Find where the given text appears and provide that cell's center as [X, Y] coordinate. 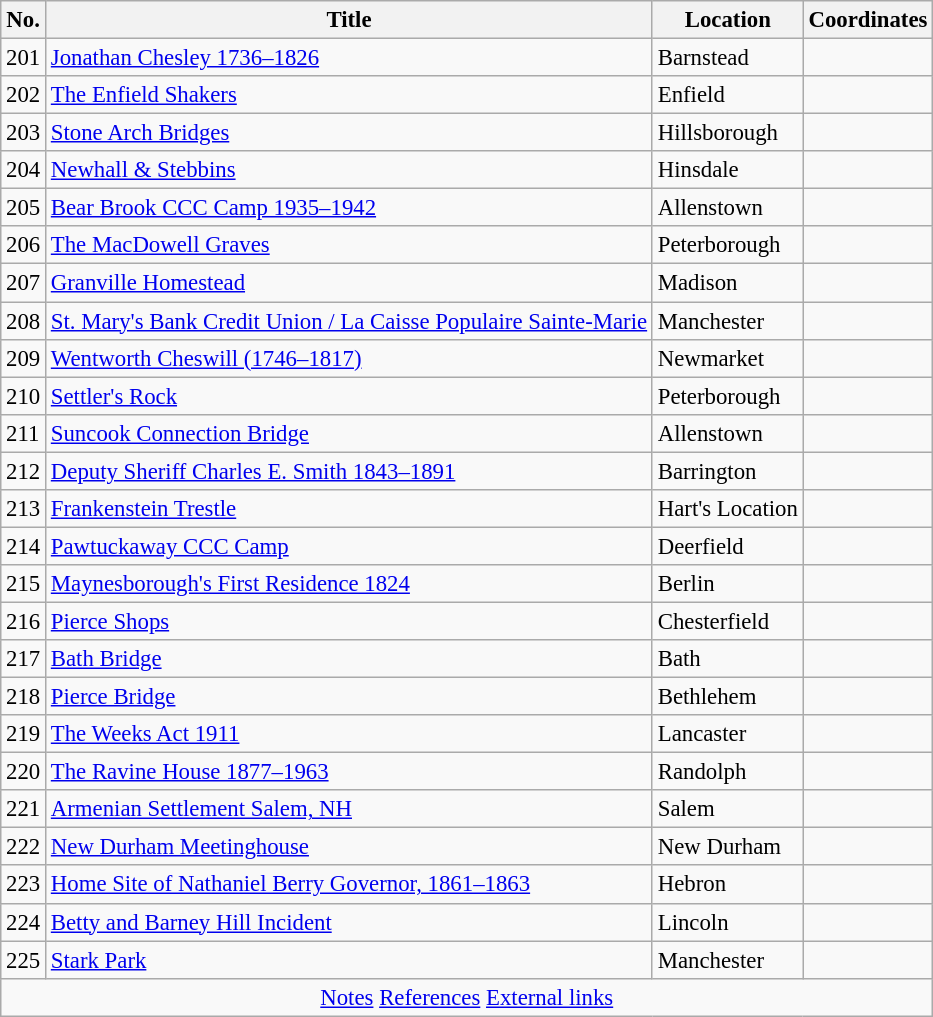
Betty and Barney Hill Incident [350, 922]
Enfield [728, 95]
Stark Park [350, 960]
217 [24, 659]
Newmarket [728, 358]
Maynesborough's First Residence 1824 [350, 584]
Hart's Location [728, 509]
New Durham Meetinghouse [350, 847]
Coordinates [868, 20]
Bethlehem [728, 697]
209 [24, 358]
212 [24, 471]
Berlin [728, 584]
220 [24, 772]
Barnstead [728, 58]
Deputy Sheriff Charles E. Smith 1843–1891 [350, 471]
Barrington [728, 471]
Frankenstein Trestle [350, 509]
213 [24, 509]
Hillsborough [728, 133]
203 [24, 133]
Lincoln [728, 922]
Stone Arch Bridges [350, 133]
Title [350, 20]
The Enfield Shakers [350, 95]
New Durham [728, 847]
Wentworth Cheswill (1746–1817) [350, 358]
No. [24, 20]
The MacDowell Graves [350, 245]
214 [24, 546]
218 [24, 697]
216 [24, 621]
Madison [728, 283]
Pierce Shops [350, 621]
Location [728, 20]
Armenian Settlement Salem, NH [350, 809]
Salem [728, 809]
224 [24, 922]
222 [24, 847]
221 [24, 809]
Notes References External links [467, 997]
Bath [728, 659]
Randolph [728, 772]
223 [24, 885]
Home Site of Nathaniel Berry Governor, 1861–1863 [350, 885]
Lancaster [728, 734]
205 [24, 208]
210 [24, 396]
Settler's Rock [350, 396]
Hebron [728, 885]
207 [24, 283]
Hinsdale [728, 170]
Suncook Connection Bridge [350, 433]
Jonathan Chesley 1736–1826 [350, 58]
219 [24, 734]
The Ravine House 1877–1963 [350, 772]
202 [24, 95]
Chesterfield [728, 621]
Deerfield [728, 546]
The Weeks Act 1911 [350, 734]
225 [24, 960]
St. Mary's Bank Credit Union / La Caisse Populaire Sainte-Marie [350, 321]
208 [24, 321]
Granville Homestead [350, 283]
Bear Brook CCC Camp 1935–1942 [350, 208]
206 [24, 245]
201 [24, 58]
Pawtuckaway CCC Camp [350, 546]
Bath Bridge [350, 659]
204 [24, 170]
Newhall & Stebbins [350, 170]
Pierce Bridge [350, 697]
215 [24, 584]
211 [24, 433]
